Pinpoint the cell where the given text exists, returning its [x, y] midpoint coordinate. 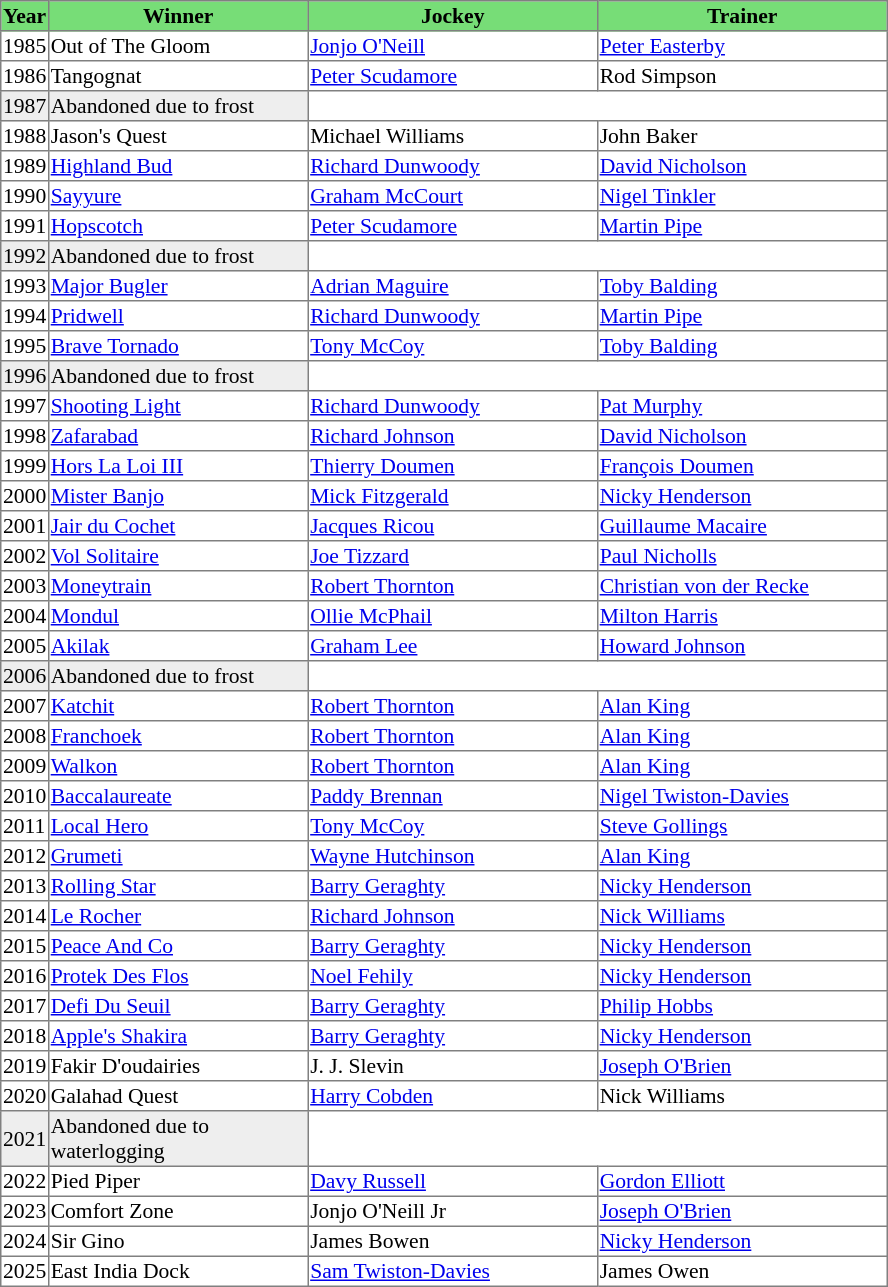
Trainer [742, 16]
Katchit [178, 706]
Adrian Maguire [453, 286]
1993 [25, 286]
Jason's Quest [178, 136]
1985 [25, 46]
1999 [25, 466]
Guillaume Macaire [742, 526]
Akilak [178, 646]
1997 [25, 406]
Major Bugler [178, 286]
2003 [25, 586]
Year [25, 16]
2016 [25, 976]
Abandoned due to waterlogging [178, 1139]
Graham McCourt [453, 196]
John Baker [742, 136]
Out of The Gloom [178, 46]
Vol Solitaire [178, 556]
Wayne Hutchinson [453, 856]
Mick Fitzgerald [453, 496]
2000 [25, 496]
1994 [25, 316]
2011 [25, 826]
Pridwell [178, 316]
1987 [25, 106]
Winner [178, 16]
Michael Williams [453, 136]
Fakir D'oudairies [178, 1066]
Shooting Light [178, 406]
Rolling Star [178, 886]
Grumeti [178, 856]
James Bowen [453, 1241]
J. J. Slevin [453, 1066]
Nigel Twiston-Davies [742, 796]
Protek Des Flos [178, 976]
2007 [25, 706]
1988 [25, 136]
2008 [25, 736]
Pied Piper [178, 1181]
2019 [25, 1066]
2001 [25, 526]
Galahad Quest [178, 1096]
Davy Russell [453, 1181]
1995 [25, 346]
2002 [25, 556]
Mister Banjo [178, 496]
2025 [25, 1271]
2015 [25, 946]
2009 [25, 766]
Joe Tizzard [453, 556]
Comfort Zone [178, 1211]
1992 [25, 256]
Sir Gino [178, 1241]
2005 [25, 646]
2013 [25, 886]
Hopscotch [178, 226]
Harry Cobden [453, 1096]
Local Hero [178, 826]
Jair du Cochet [178, 526]
James Owen [742, 1271]
1990 [25, 196]
1991 [25, 226]
1998 [25, 436]
2010 [25, 796]
Hors La Loi III [178, 466]
Pat Murphy [742, 406]
Noel Fehily [453, 976]
Peace And Co [178, 946]
2018 [25, 1036]
François Doumen [742, 466]
Mondul [178, 616]
Jacques Ricou [453, 526]
1986 [25, 76]
Moneytrain [178, 586]
Le Rocher [178, 916]
Steve Gollings [742, 826]
Ollie McPhail [453, 616]
Sayyure [178, 196]
2012 [25, 856]
Milton Harris [742, 616]
Jockey [453, 16]
2022 [25, 1181]
Highland Bud [178, 166]
Graham Lee [453, 646]
Philip Hobbs [742, 1006]
Peter Easterby [742, 46]
Paul Nicholls [742, 556]
Howard Johnson [742, 646]
2021 [25, 1139]
Walkon [178, 766]
2024 [25, 1241]
Gordon Elliott [742, 1181]
Nigel Tinkler [742, 196]
2017 [25, 1006]
Christian von der Recke [742, 586]
Brave Tornado [178, 346]
Jonjo O'Neill Jr [453, 1211]
2006 [25, 676]
Sam Twiston-Davies [453, 1271]
2004 [25, 616]
2020 [25, 1096]
Franchoek [178, 736]
Tangognat [178, 76]
2023 [25, 1211]
East India Dock [178, 1271]
1989 [25, 166]
Defi Du Seuil [178, 1006]
Apple's Shakira [178, 1036]
Paddy Brennan [453, 796]
Baccalaureate [178, 796]
Thierry Doumen [453, 466]
Jonjo O'Neill [453, 46]
1996 [25, 376]
2014 [25, 916]
Rod Simpson [742, 76]
Zafarabad [178, 436]
